Provide the (x, y) coordinate of the cell's center where the given text is located.  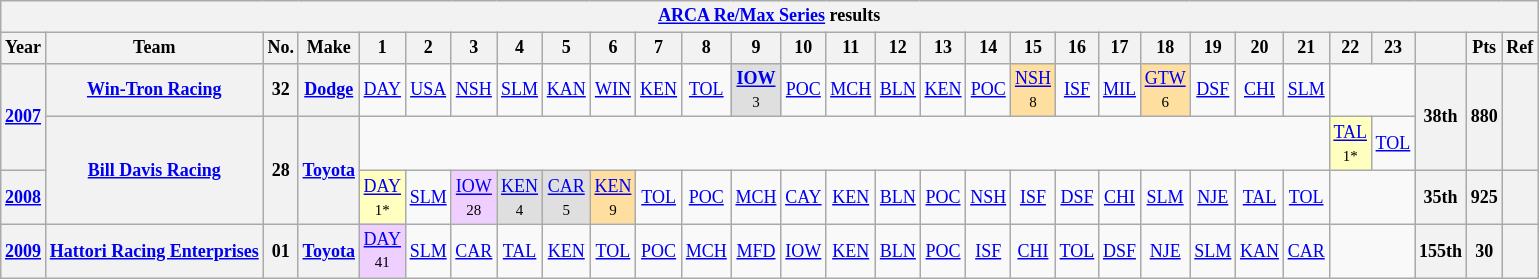
IOW (804, 251)
CAR5 (566, 197)
CAY (804, 197)
18 (1165, 48)
DAY (382, 90)
7 (659, 48)
23 (1392, 48)
TAL1* (1350, 144)
WIN (613, 90)
Hattori Racing Enterprises (154, 251)
1 (382, 48)
3 (474, 48)
14 (988, 48)
925 (1484, 197)
Dodge (328, 90)
35th (1441, 197)
Pts (1484, 48)
KEN4 (520, 197)
NSH8 (1034, 90)
4 (520, 48)
Make (328, 48)
Ref (1520, 48)
Bill Davis Racing (154, 170)
IOW3 (756, 90)
2008 (24, 197)
IOW28 (474, 197)
USA (428, 90)
11 (851, 48)
20 (1260, 48)
880 (1484, 116)
Team (154, 48)
13 (943, 48)
8 (706, 48)
KEN9 (613, 197)
28 (280, 170)
15 (1034, 48)
17 (1120, 48)
16 (1076, 48)
21 (1306, 48)
30 (1484, 251)
2009 (24, 251)
01 (280, 251)
32 (280, 90)
12 (898, 48)
9 (756, 48)
38th (1441, 116)
No. (280, 48)
6 (613, 48)
155th (1441, 251)
2007 (24, 116)
MFD (756, 251)
10 (804, 48)
Year (24, 48)
MIL (1120, 90)
DAY41 (382, 251)
2 (428, 48)
22 (1350, 48)
5 (566, 48)
ARCA Re/Max Series results (770, 16)
DAY1* (382, 197)
GTW6 (1165, 90)
19 (1213, 48)
Win-Tron Racing (154, 90)
